For the text-containing cell, return its midpoint in (X, Y) coordinate format. 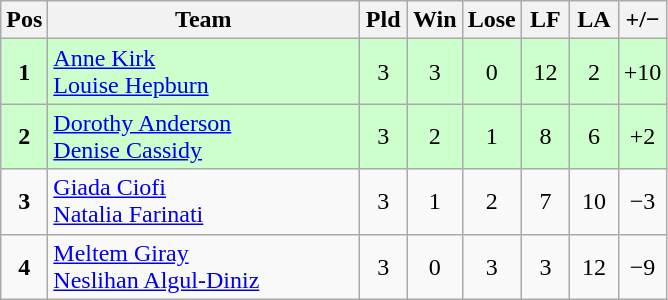
Anne Kirk Louise Hepburn (204, 72)
−3 (642, 202)
6 (594, 136)
Lose (492, 20)
+/− (642, 20)
−9 (642, 266)
Pos (24, 20)
4 (24, 266)
Meltem Giray Neslihan Algul-Diniz (204, 266)
+2 (642, 136)
Win (434, 20)
Pld (384, 20)
LA (594, 20)
+10 (642, 72)
Giada Ciofi Natalia Farinati (204, 202)
LF (546, 20)
8 (546, 136)
Team (204, 20)
10 (594, 202)
Dorothy Anderson Denise Cassidy (204, 136)
7 (546, 202)
